Locate the cell with the specified text and output its [x, y] center coordinate. 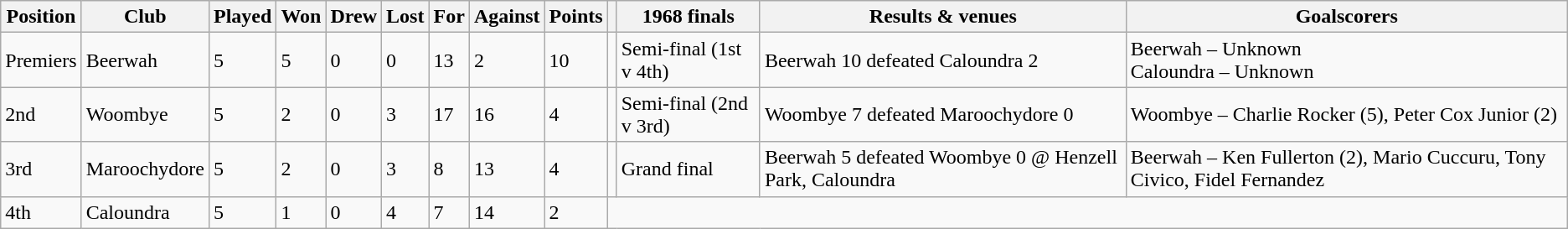
3rd [41, 169]
Won [302, 17]
Beerwah – UnknownCaloundra – Unknown [1347, 60]
For [449, 17]
Beerwah 5 defeated Woombye 0 @ Henzell Park, Caloundra [943, 169]
17 [449, 114]
8 [449, 169]
Semi-final (1st v 4th) [689, 60]
Played [242, 17]
14 [507, 212]
Beerwah – Ken Fullerton (2), Mario Cuccuru, Tony Civico, Fidel Fernandez [1347, 169]
Lost [405, 17]
Woombye [145, 114]
4th [41, 212]
Woombye 7 defeated Maroochydore 0 [943, 114]
Points [576, 17]
Against [507, 17]
Caloundra [145, 212]
Woombye – Charlie Rocker (5), Peter Cox Junior (2) [1347, 114]
Beerwah [145, 60]
10 [576, 60]
16 [507, 114]
Drew [353, 17]
7 [449, 212]
2nd [41, 114]
Position [41, 17]
1 [302, 212]
1968 finals [689, 17]
Maroochydore [145, 169]
Club [145, 17]
Beerwah 10 defeated Caloundra 2 [943, 60]
Semi-final (2nd v 3rd) [689, 114]
Results & venues [943, 17]
Premiers [41, 60]
Goalscorers [1347, 17]
Grand final [689, 169]
